Find where the given text appears and provide that cell's center as [X, Y] coordinate. 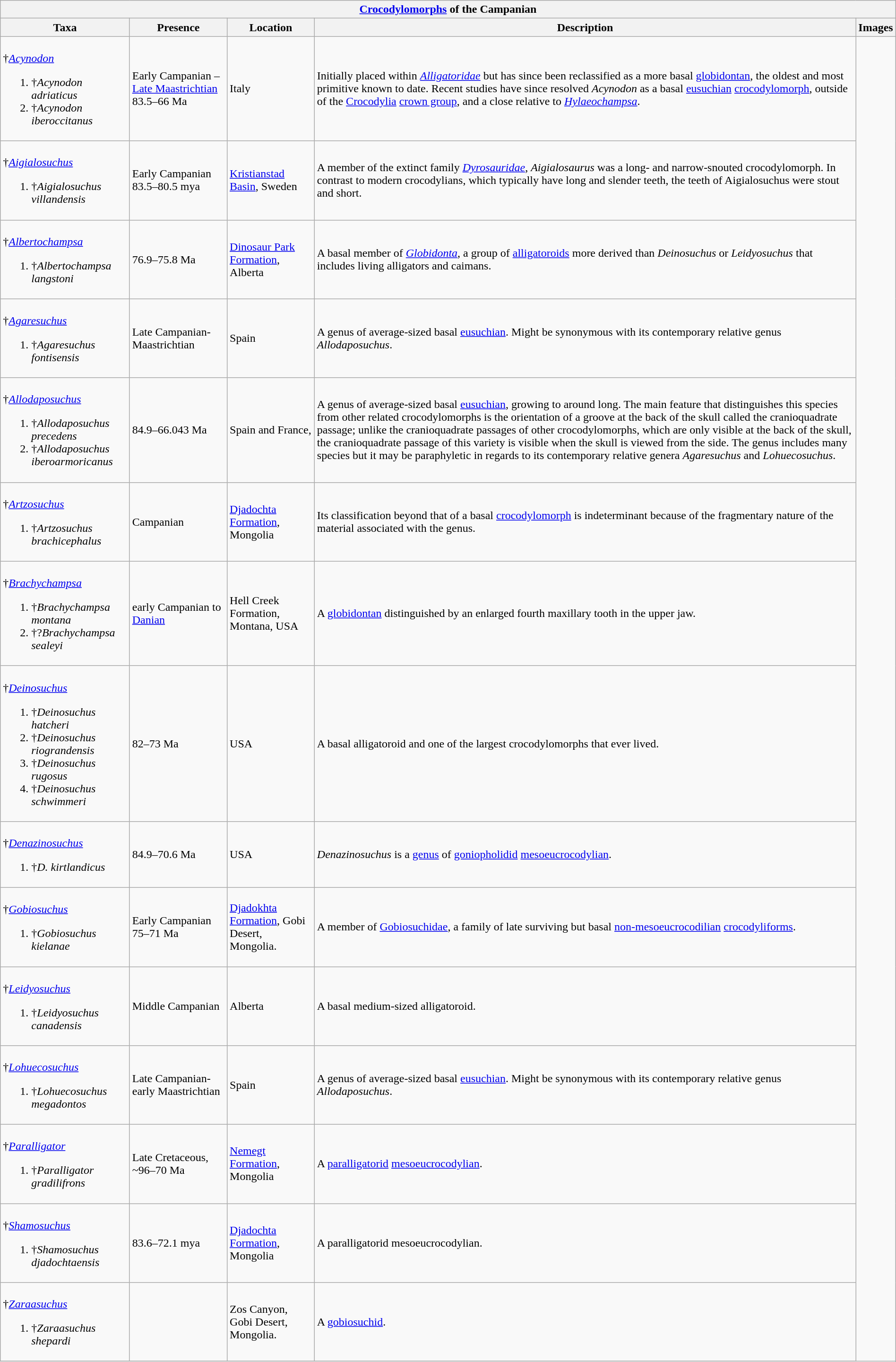
Late Cretaceous, ~96–70 Ma [178, 1164]
†Aigialosuchus†Aigialosuchus villandensis [65, 181]
Late Campanian-early Maastrichtian [178, 1085]
†Agaresuchus†Agaresuchus fontisensis [65, 338]
†Deinosuchus†Deinosuchus hatcheri†Deinosuchus riograndensis†Deinosuchus rugosus†Deinosuchus schwimmeri [65, 743]
Early Campanian 75–71 Ma [178, 927]
†Gobiosuchus†Gobiosuchus kielanae [65, 927]
†Artzosuchus†Artzosuchus brachicephalus [65, 522]
†Paralligator†Paralligator gradilifrons [65, 1164]
Middle Campanian [178, 1006]
†Shamosuchus†Shamosuchus djadochtaensis [65, 1243]
Italy [271, 89]
A basal member of Globidonta, a group of alligatoroids more derived than Deinosuchus or Leidyosuchus that includes living alligators and caimans. [585, 259]
Late Campanian-Maastrichtian [178, 338]
A member of Gobiosuchidae, a family of late surviving but basal non-mesoeucrocodilian crocodyliforms. [585, 927]
84.9–66.043 Ma [178, 430]
Presence [178, 27]
A basal medium-sized alligatoroid. [585, 1006]
†Denazinosuchus†D. kirtlandicus [65, 854]
†Acynodon†Acynodon adriaticus†Acynodon iberoccitanus [65, 89]
82–73 Ma [178, 743]
Crocodylomorphs of the Campanian [448, 9]
Early Campanian 83.5–80.5 mya [178, 181]
†Leidyosuchus†Leidyosuchus canadensis [65, 1006]
Hell Creek Formation, Montana, USA [271, 614]
†Zaraasuchus†Zaraasuchus shepardi [65, 1322]
Nemegt Formation, Mongolia [271, 1164]
83.6–72.1 mya [178, 1243]
early Campanian to Danian [178, 614]
A basal alligatoroid and one of the largest crocodylomorphs that ever lived. [585, 743]
Kristianstad Basin, Sweden [271, 181]
84.9–70.6 Ma [178, 854]
†Albertochampsa†Albertochampsa langstoni [65, 259]
Spain and France, [271, 430]
76.9–75.8 Ma [178, 259]
Taxa [65, 27]
Location [271, 27]
Zos Canyon, Gobi Desert, Mongolia. [271, 1322]
†Lohuecosuchus†Lohuecosuchus megadontos [65, 1085]
Dinosaur Park Formation, Alberta [271, 259]
Djadokhta Formation, Gobi Desert, Mongolia. [271, 927]
†Allodaposuchus†Allodaposuchus precedens†Allodaposuchus iberoarmoricanus [65, 430]
Early Campanian – Late Maastrichtian 83.5–66 Ma [178, 89]
†Brachychampsa†Brachychampsa montana†?Brachychampsa sealeyi [65, 614]
Campanian [178, 522]
A globidontan distinguished by an enlarged fourth maxillary tooth in the upper jaw. [585, 614]
Denazinosuchus is a genus of goniopholidid mesoeucrocodylian. [585, 854]
A gobiosuchid. [585, 1322]
Description [585, 27]
Images [876, 27]
Alberta [271, 1006]
